Find where the given text appears and provide that cell's center as (X, Y) coordinate. 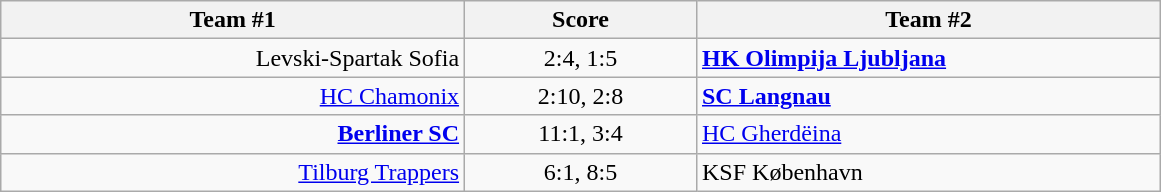
Berliner SC (233, 134)
Levski-Spartak Sofia (233, 58)
HC Gherdëina (928, 134)
2:10, 2:8 (581, 96)
11:1, 3:4 (581, 134)
HC Chamonix (233, 96)
Team #1 (233, 20)
Score (581, 20)
HK Olimpija Ljubljana (928, 58)
KSF København (928, 172)
SC Langnau (928, 96)
Team #2 (928, 20)
6:1, 8:5 (581, 172)
2:4, 1:5 (581, 58)
Tilburg Trappers (233, 172)
